For the text-containing cell, return its midpoint in [X, Y] coordinate format. 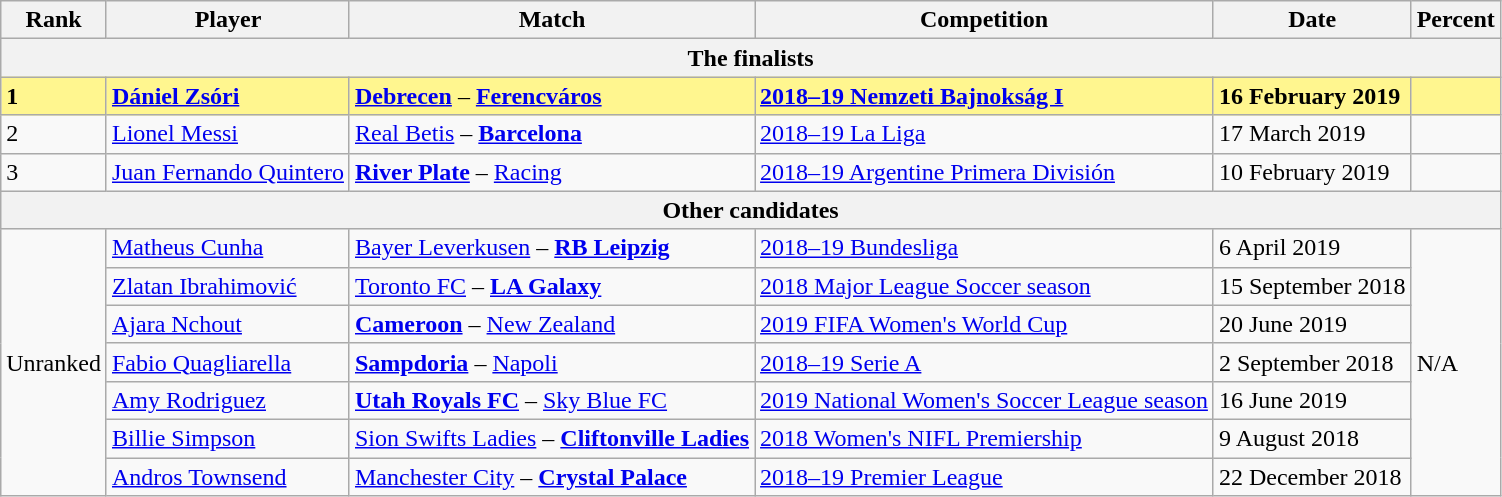
Player [228, 20]
Zlatan Ibrahimović [228, 286]
Debrecen – Ferencváros [552, 96]
Matheus Cunha [228, 248]
2018 Women's NIFL Premiership [984, 438]
15 September 2018 [1312, 286]
2019 National Women's Soccer League season [984, 400]
9 August 2018 [1312, 438]
Rank [54, 20]
Real Betis – Barcelona [552, 134]
1 [54, 96]
Amy Rodriguez [228, 400]
Ajara Nchout [228, 324]
2018 Major League Soccer season [984, 286]
Fabio Quagliarella [228, 362]
10 February 2019 [1312, 172]
17 March 2019 [1312, 134]
Dániel Zsóri [228, 96]
2 September 2018 [1312, 362]
Toronto FC – LA Galaxy [552, 286]
2018–19 Argentine Primera División [984, 172]
2018–19 La Liga [984, 134]
Billie Simpson [228, 438]
2018–19 Premier League [984, 477]
2 [54, 134]
Other candidates [751, 210]
2018–19 Serie A [984, 362]
16 February 2019 [1312, 96]
2018–19 Nemzeti Bajnokság I [984, 96]
Andros Townsend [228, 477]
2019 FIFA Women's World Cup [984, 324]
2018–19 Bundesliga [984, 248]
16 June 2019 [1312, 400]
22 December 2018 [1312, 477]
Lionel Messi [228, 134]
Utah Royals FC – Sky Blue FC [552, 400]
Bayer Leverkusen – RB Leipzig [552, 248]
Sampdoria – Napoli [552, 362]
N/A [1456, 362]
6 April 2019 [1312, 248]
Juan Fernando Quintero [228, 172]
Sion Swifts Ladies – Cliftonville Ladies [552, 438]
Manchester City – Crystal Palace [552, 477]
20 June 2019 [1312, 324]
The finalists [751, 58]
Match [552, 20]
3 [54, 172]
River Plate – Racing [552, 172]
Percent [1456, 20]
Date [1312, 20]
Competition [984, 20]
Unranked [54, 362]
Cameroon – New Zealand [552, 324]
